Identify which cell holds the provided text, then report its (x, y) central coordinate. 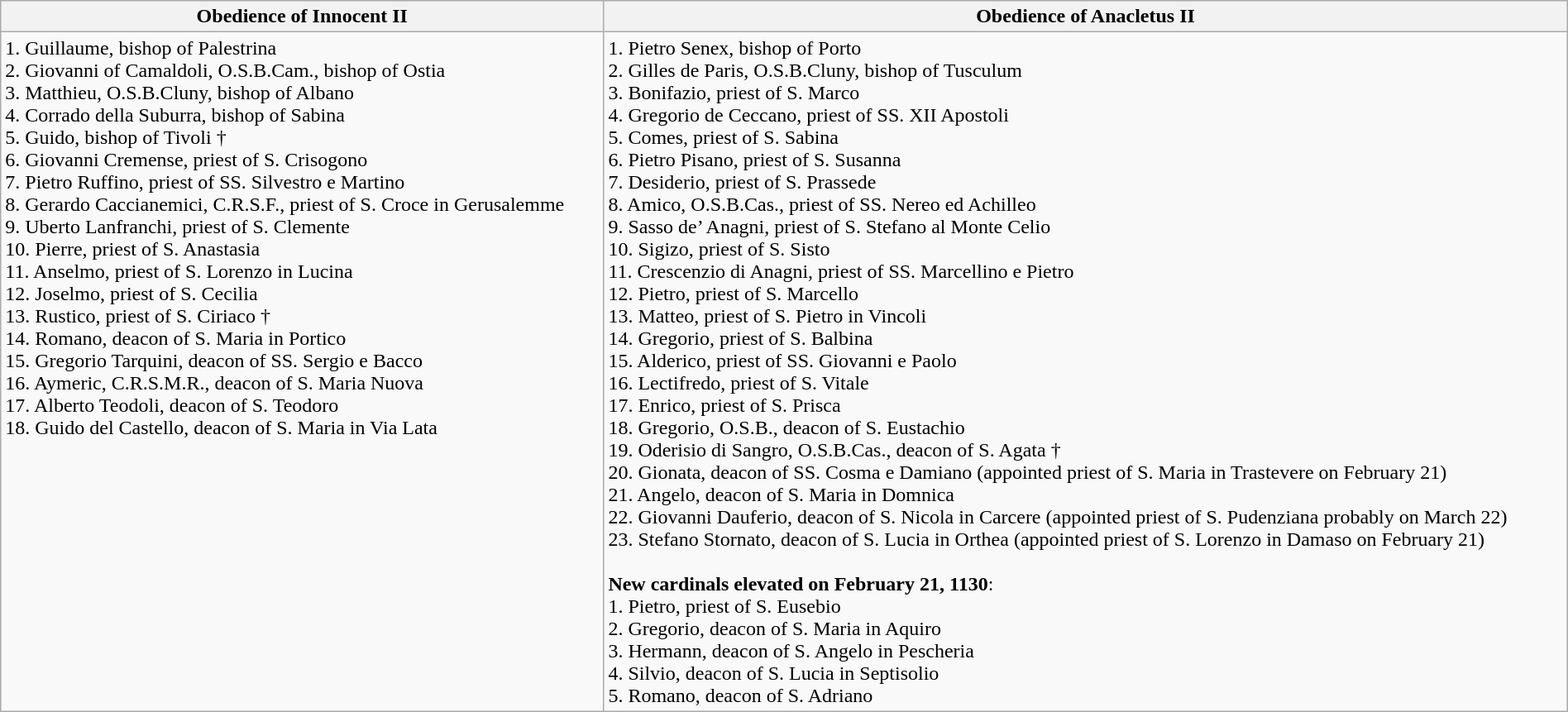
Obedience of Anacletus II (1085, 17)
Obedience of Innocent II (303, 17)
